From the cell containing the given text, extract its center point as [x, y] coordinate. 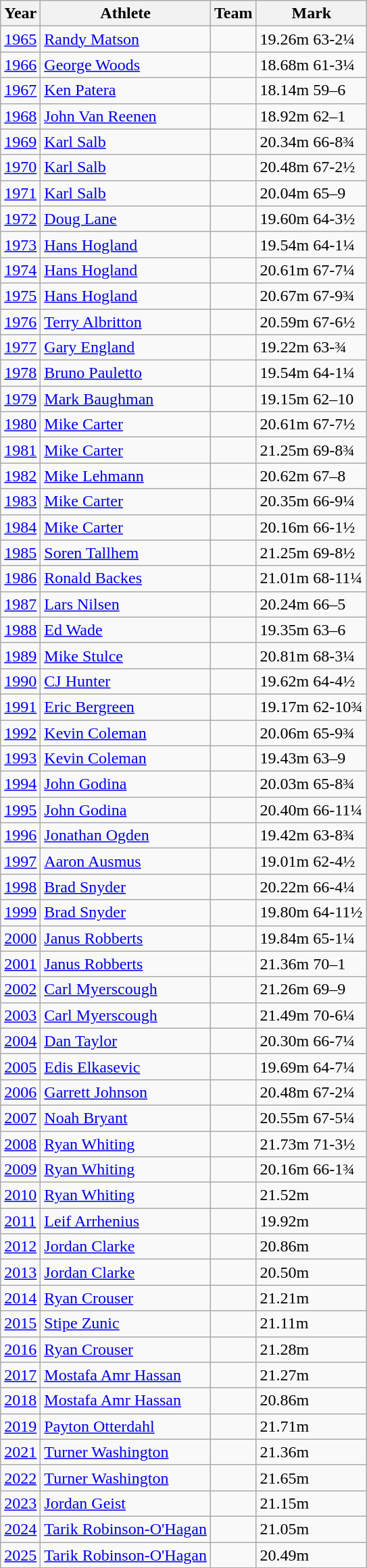
21.01m 68-11¼ [312, 578]
19.15m 62–10 [312, 399]
20.16m 66-1½ [312, 527]
Eric Bergreen [126, 707]
19.69m 64-7¼ [312, 1066]
Garrett Johnson [126, 1092]
Team [233, 13]
Ken Patera [126, 90]
21.36m [312, 1452]
1970 [20, 167]
19.62m 64-4½ [312, 681]
20.49m [312, 1555]
19.80m 64-11½ [312, 913]
1976 [20, 322]
20.48m 67-2¼ [312, 1092]
21.26m 69–9 [312, 990]
20.30m 66-7¼ [312, 1041]
21.25m 69-8¾ [312, 450]
Jonathan Ogden [126, 836]
1987 [20, 604]
2022 [20, 1478]
2003 [20, 1015]
2014 [20, 1298]
1991 [20, 707]
20.04m 65–9 [312, 193]
20.34m 66-8¾ [312, 142]
2004 [20, 1041]
Terry Albritton [126, 322]
2013 [20, 1272]
20.59m 67-6½ [312, 322]
2024 [20, 1529]
Mike Lehmann [126, 476]
1995 [20, 810]
18.68m 61-3¼ [312, 65]
Gary England [126, 348]
2007 [20, 1118]
19.60m 64-3½ [312, 219]
20.24m 66–5 [312, 604]
20.55m 67-5¼ [312, 1118]
Mark Baughman [126, 399]
21.52m [312, 1195]
1999 [20, 913]
1966 [20, 65]
1978 [20, 373]
1982 [20, 476]
21.05m [312, 1529]
1968 [20, 116]
1979 [20, 399]
21.25m 69-8½ [312, 553]
1972 [20, 219]
21.71m [312, 1426]
1971 [20, 193]
20.35m 66-9¼ [312, 502]
20.50m [312, 1272]
20.16m 66-1¾ [312, 1170]
1994 [20, 784]
20.22m 66-4¼ [312, 887]
John Van Reenen [126, 116]
2025 [20, 1555]
20.48m 67-2½ [312, 167]
19.01m 62-4½ [312, 861]
18.92m 62–1 [312, 116]
2018 [20, 1401]
Mike Stulce [126, 655]
1996 [20, 836]
2010 [20, 1195]
2017 [20, 1375]
19.26m 63-2¼ [312, 39]
Year [20, 13]
1992 [20, 732]
1985 [20, 553]
19.22m 63-¾ [312, 348]
2021 [20, 1452]
2008 [20, 1144]
Soren Tallhem [126, 553]
Doug Lane [126, 219]
19.43m 63–9 [312, 759]
20.61m 67-7½ [312, 425]
21.15m [312, 1503]
Ronald Backes [126, 578]
21.27m [312, 1375]
1983 [20, 502]
2000 [20, 938]
1967 [20, 90]
20.03m 65-8¾ [312, 784]
1993 [20, 759]
1988 [20, 630]
19.92m [312, 1221]
Lars Nilsen [126, 604]
19.17m 62-10¾ [312, 707]
CJ Hunter [126, 681]
Bruno Pauletto [126, 373]
1981 [20, 450]
21.36m 70–1 [312, 964]
19.42m 63-8¾ [312, 836]
21.73m 71-3½ [312, 1144]
1975 [20, 296]
Aaron Ausmus [126, 861]
Randy Matson [126, 39]
1973 [20, 244]
Noah Bryant [126, 1118]
2016 [20, 1349]
1990 [20, 681]
Edis Elkasevic [126, 1066]
20.81m 68-3¼ [312, 655]
Payton Otterdahl [126, 1426]
1969 [20, 142]
1965 [20, 39]
20.40m 66-11¼ [312, 810]
20.61m 67-7¼ [312, 270]
20.62m 67–8 [312, 476]
2011 [20, 1221]
2005 [20, 1066]
2012 [20, 1247]
1998 [20, 887]
Dan Taylor [126, 1041]
1980 [20, 425]
21.21m [312, 1298]
18.14m 59–6 [312, 90]
Athlete [126, 13]
1986 [20, 578]
19.35m 63–6 [312, 630]
1989 [20, 655]
Jordan Geist [126, 1503]
21.28m [312, 1349]
1974 [20, 270]
20.67m 67-9¾ [312, 296]
Leif Arrhenius [126, 1221]
Ed Wade [126, 630]
George Woods [126, 65]
1984 [20, 527]
2015 [20, 1324]
2009 [20, 1170]
Mark [312, 13]
2006 [20, 1092]
1997 [20, 861]
2001 [20, 964]
19.84m 65-1¼ [312, 938]
1977 [20, 348]
20.06m 65-9¾ [312, 732]
21.65m [312, 1478]
Stipe Zunic [126, 1324]
21.49m 70-6¼ [312, 1015]
2002 [20, 990]
2023 [20, 1503]
21.11m [312, 1324]
2019 [20, 1426]
